Pinpoint the cell where the given text exists, returning its (X, Y) midpoint coordinate. 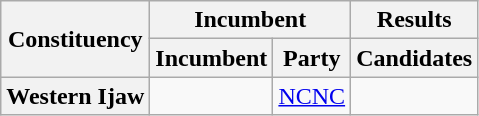
Constituency (76, 39)
Candidates (414, 58)
Party (312, 58)
Western Ijaw (76, 96)
NCNC (312, 96)
Results (414, 20)
